Capture the cell that displays the provided text and extract its [X, Y] central coordinate. 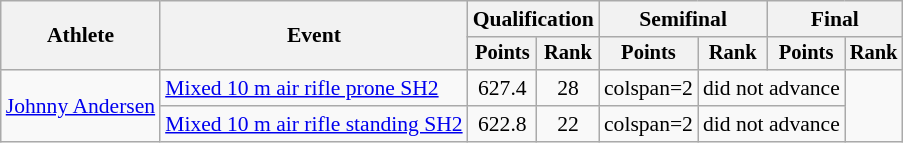
Mixed 10 m air rifle prone SH2 [314, 88]
Qualification [534, 19]
Johnny Andersen [80, 106]
28 [568, 88]
622.8 [502, 124]
Mixed 10 m air rifle standing SH2 [314, 124]
Event [314, 36]
Final [834, 19]
627.4 [502, 88]
Semifinal [683, 19]
Athlete [80, 36]
22 [568, 124]
